Search for the cell housing the specified text and yield its (X, Y) center coordinate. 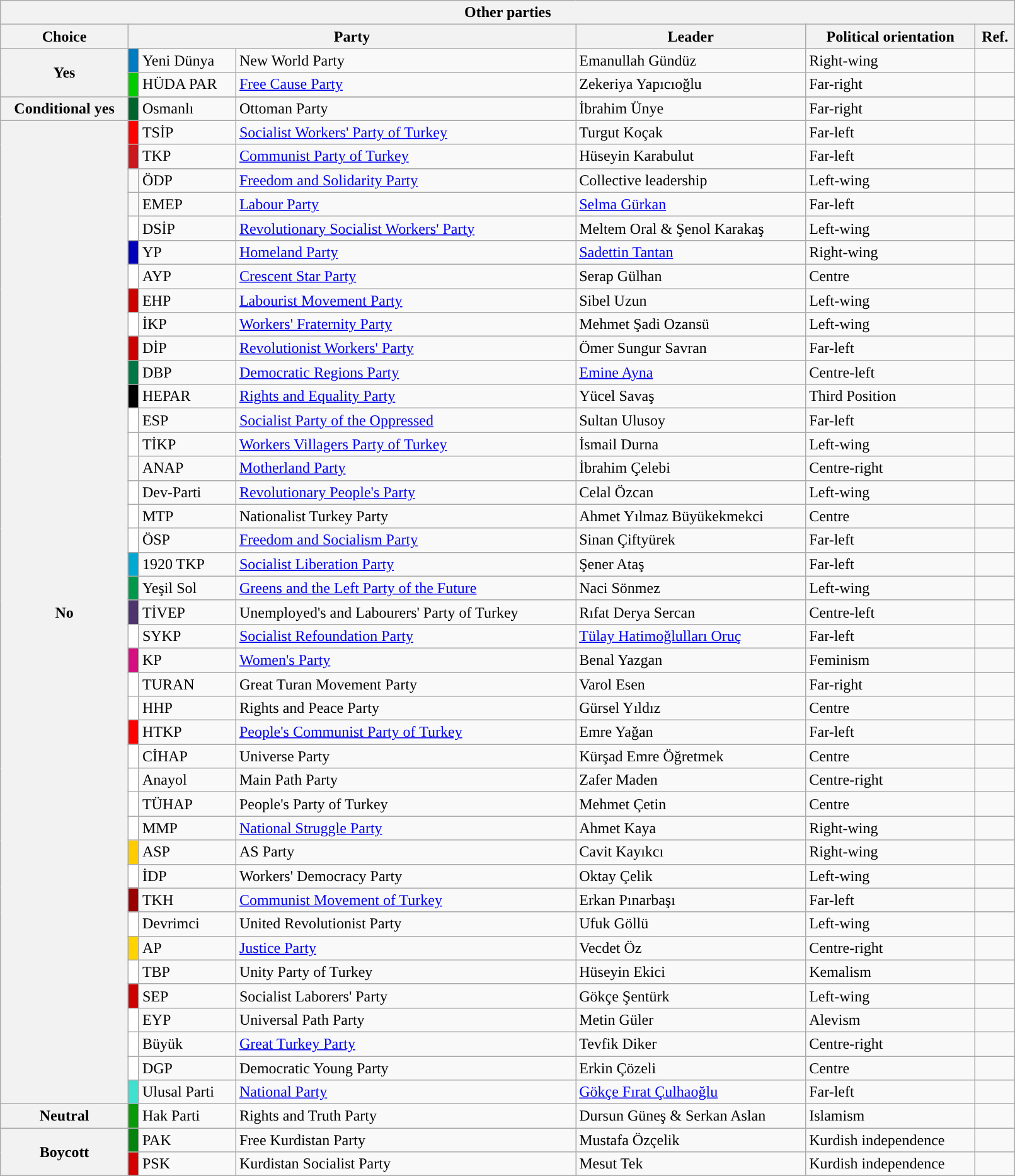
Dursun Güneş & Serkan Aslan (691, 1116)
DBP (187, 372)
Gökçe Fırat Çulhaoğlu (691, 1092)
AP (187, 948)
Gökçe Şentürk (691, 996)
MTP (187, 516)
Selma Gürkan (691, 204)
Ulusal Parti (187, 1092)
SEP (187, 996)
New World Party (406, 61)
HÜDA PAR (187, 84)
Revolutionary People's Party (406, 492)
People's Party of Turkey (406, 804)
Homeland Party (406, 252)
Yes (64, 72)
Ömer Sungur Savran (691, 349)
Freedom and Socialism Party (406, 540)
Emanullah Gündüz (691, 61)
Nationalist Turkey Party (406, 516)
ASP (187, 852)
Communist Party of Turkey (406, 156)
İbrahim Ünye (691, 108)
Socialist Refoundation Party (406, 636)
Socialist Party of the Oppressed (406, 420)
Emine Ayna (691, 372)
Ahmet Kaya (691, 828)
Hüseyin Ekici (691, 972)
Mehmet Şadi Ozansü (691, 325)
İKP (187, 325)
Free Cause Party (406, 84)
MMP (187, 828)
Democratic Regions Party (406, 372)
AS Party (406, 852)
ÖDP (187, 180)
Mustafa Özçelik (691, 1140)
Sultan Ulusoy (691, 420)
Islamism (891, 1116)
Serap Gülhan (691, 276)
İbrahim Çelebi (691, 468)
Zekeriya Yapıcıoğlu (691, 84)
Ref. (995, 37)
Unity Party of Turkey (406, 972)
Meltem Oral & Şenol Karakaş (691, 228)
Rights and Peace Party (406, 708)
KP (187, 660)
Benal Yazgan (691, 660)
Crescent Star Party (406, 276)
Varol Esen (691, 684)
DİP (187, 349)
Political orientation (891, 37)
Main Path Party (406, 780)
Kürşad Emre Öğretmek (691, 756)
TURAN (187, 684)
Sibel Uzun (691, 301)
Workers' Democracy Party (406, 876)
Unemployed's and Labourers' Party of Turkey (406, 612)
Rights and Truth Party (406, 1116)
Conditional yes (64, 108)
Osmanlı (187, 108)
Great Turkey Party (406, 1044)
Motherland Party (406, 468)
Ahmet Yılmaz Büyükekmekci (691, 516)
HEPAR (187, 396)
People's Communist Party of Turkey (406, 732)
Erkin Çözeli (691, 1068)
İDP (187, 876)
HHP (187, 708)
Anayol (187, 780)
Vecdet Öz (691, 948)
Labourist Movement Party (406, 301)
Tülay Hatimoğlulları Oruç (691, 636)
DSİP (187, 228)
Gürsel Yıldız (691, 708)
Kurdistan Socialist Party (406, 1164)
Socialist Laborers' Party (406, 996)
DGP (187, 1068)
Women's Party (406, 660)
Oktay Çelik (691, 876)
Yeni Dünya (187, 61)
YP (187, 252)
Kemalism (891, 972)
Democratic Young Party (406, 1068)
HTKP (187, 732)
Revolutionist Workers' Party (406, 349)
Büyük (187, 1044)
Socialist Workers' Party of Turkey (406, 132)
Sinan Çiftyürek (691, 540)
Zafer Maden (691, 780)
EHP (187, 301)
ÖSP (187, 540)
Revolutionary Socialist Workers' Party (406, 228)
EMEP (187, 204)
Great Turan Movement Party (406, 684)
Rights and Equality Party (406, 396)
ESP (187, 420)
Workers Villagers Party of Turkey (406, 444)
Cavit Kayıkcı (691, 852)
National Party (406, 1092)
National Struggle Party (406, 828)
TİKP (187, 444)
Ufuk Göllü (691, 924)
United Revolutionist Party (406, 924)
ANAP (187, 468)
Celal Özcan (691, 492)
Leader (691, 37)
PSK (187, 1164)
Metin Güler (691, 1020)
Justice Party (406, 948)
SYKP (187, 636)
Party (352, 37)
Communist Movement of Turkey (406, 900)
Hak Parti (187, 1116)
Rıfat Derya Sercan (691, 612)
PAK (187, 1140)
TİVEP (187, 612)
Tevfik Diker (691, 1044)
Dev-Parti (187, 492)
TSİP (187, 132)
Alevism (891, 1020)
Socialist Liberation Party (406, 564)
TÜHAP (187, 804)
İsmail Durna (691, 444)
Greens and the Left Party of the Future (406, 588)
Ottoman Party (406, 108)
Turgut Koçak (691, 132)
Collective leadership (691, 180)
Yeşil Sol (187, 588)
Other parties (508, 13)
Neutral (64, 1116)
Şener Ataş (691, 564)
Third Position (891, 396)
Choice (64, 37)
Feminism (891, 660)
Sadettin Tantan (691, 252)
Free Kurdistan Party (406, 1140)
No (64, 613)
AYP (187, 276)
Emre Yağan (691, 732)
EYP (187, 1020)
TBP (187, 972)
Labour Party (406, 204)
Devrimci (187, 924)
Universal Path Party (406, 1020)
Naci Sönmez (691, 588)
Hüseyin Karabulut (691, 156)
Mehmet Çetin (691, 804)
Mesut Tek (691, 1164)
1920 TKP (187, 564)
TKH (187, 900)
Boycott (64, 1152)
Universe Party (406, 756)
TKP (187, 156)
CİHAP (187, 756)
Workers' Fraternity Party (406, 325)
Erkan Pınarbaşı (691, 900)
Yücel Savaş (691, 396)
Freedom and Solidarity Party (406, 180)
